Pinpoint the cell where the given text exists, returning its (X, Y) midpoint coordinate. 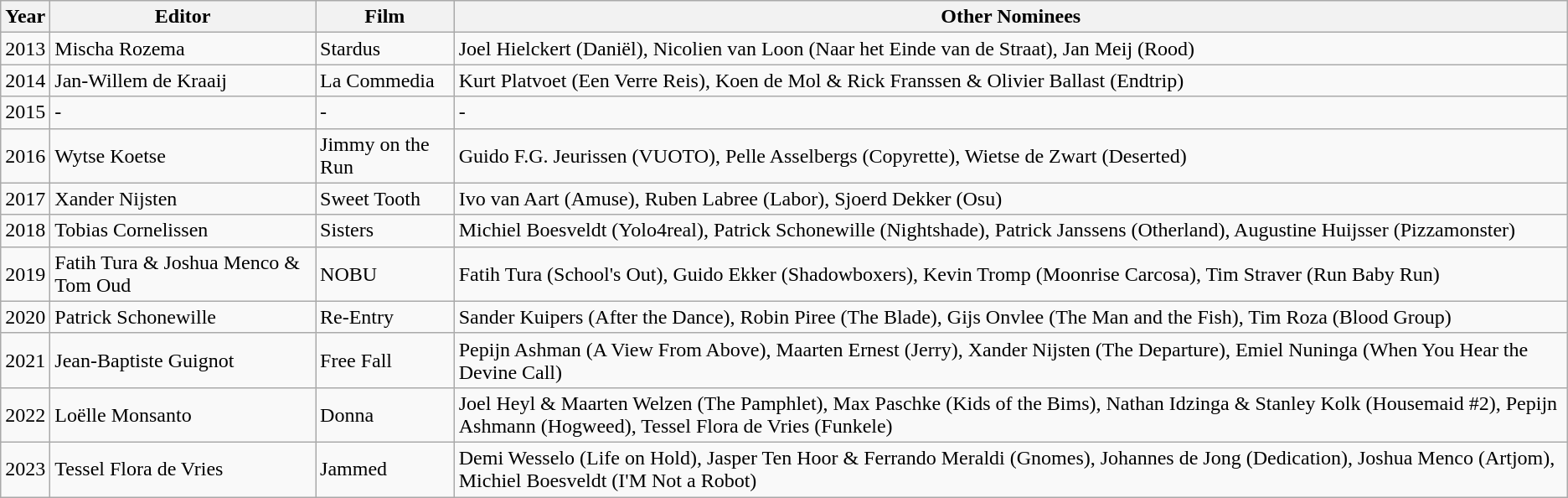
Tobias Cornelissen (183, 231)
Stardus (385, 49)
2013 (25, 49)
2021 (25, 361)
Jan-Willem de Kraaij (183, 80)
2015 (25, 112)
Jammed (385, 469)
Kurt Platvoet (Een Verre Reis), Koen de Mol & Rick Franssen & Olivier Ballast (Endtrip) (1010, 80)
NOBU (385, 273)
Guido F.G. Jeurissen (VUOTO), Pelle Asselbergs (Copyrette), Wietse de Zwart (Deserted) (1010, 156)
Mischa Rozema (183, 49)
Sweet Tooth (385, 199)
2014 (25, 80)
Ivo van Aart (Amuse), Ruben Labree (Labor), Sjoerd Dekker (Osu) (1010, 199)
Other Nominees (1010, 17)
Wytse Koetse (183, 156)
Loëlle Monsanto (183, 414)
2022 (25, 414)
La Commedia (385, 80)
Michiel Boesveldt (Yolo4real), Patrick Schonewille (Nightshade), Patrick Janssens (Otherland), Augustine Huijsser (Pizzamonster) (1010, 231)
Re-Entry (385, 317)
Sisters (385, 231)
2019 (25, 273)
2018 (25, 231)
2023 (25, 469)
Xander Nijsten (183, 199)
Editor (183, 17)
2016 (25, 156)
2020 (25, 317)
Sander Kuipers (After the Dance), Robin Piree (The Blade), Gijs Onvlee (The Man and the Fish), Tim Roza (Blood Group) (1010, 317)
Year (25, 17)
Free Fall (385, 361)
Tessel Flora de Vries (183, 469)
Jimmy on the Run (385, 156)
2017 (25, 199)
Donna (385, 414)
Fatih Tura & Joshua Menco & Tom Oud (183, 273)
Film (385, 17)
Patrick Schonewille (183, 317)
Pepijn Ashman (A View From Above), Maarten Ernest (Jerry), Xander Nijsten (The Departure), Emiel Nuninga (When You Hear the Devine Call) (1010, 361)
Jean-Baptiste Guignot (183, 361)
Fatih Tura (School's Out), Guido Ekker (Shadowboxers), Kevin Tromp (Moonrise Carcosa), Tim Straver (Run Baby Run) (1010, 273)
Joel Hielckert (Daniël), Nicolien van Loon (Naar het Einde van de Straat), Jan Meij (Rood) (1010, 49)
